Output the (x, y) coordinate of the center of the cell containing the given text.  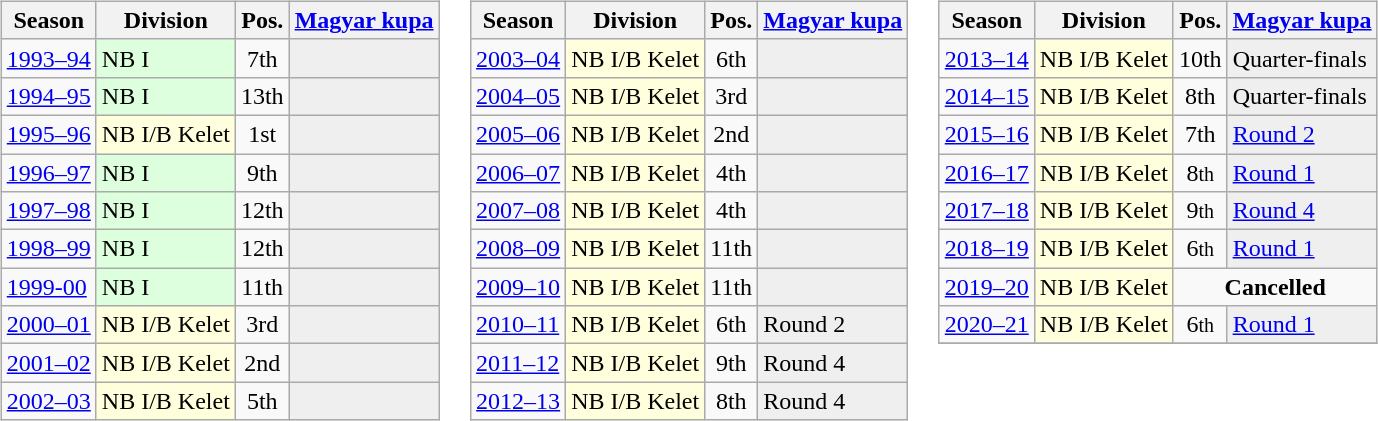
Cancelled (1275, 287)
2000–01 (48, 325)
2013–14 (986, 58)
2011–12 (518, 363)
1999-00 (48, 287)
2008–09 (518, 249)
2015–16 (986, 134)
2006–07 (518, 173)
2016–17 (986, 173)
13th (262, 96)
5th (262, 401)
2014–15 (986, 96)
1st (262, 134)
1996–97 (48, 173)
2020–21 (986, 325)
10th (1200, 58)
1997–98 (48, 211)
2001–02 (48, 363)
2007–08 (518, 211)
1994–95 (48, 96)
2019–20 (986, 287)
1993–94 (48, 58)
2002–03 (48, 401)
1995–96 (48, 134)
2009–10 (518, 287)
2012–13 (518, 401)
2018–19 (986, 249)
2005–06 (518, 134)
2003–04 (518, 58)
2004–05 (518, 96)
1998–99 (48, 249)
2017–18 (986, 211)
2010–11 (518, 325)
